Search for the cell housing the specified text and yield its [x, y] center coordinate. 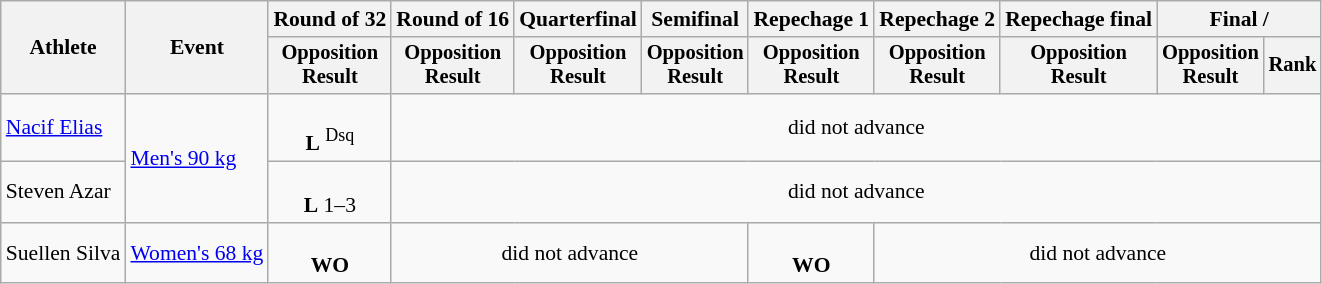
L Dsq [330, 128]
Rank [1293, 66]
Final / [1239, 19]
Athlete [64, 48]
Repechage final [1078, 19]
Semifinal [696, 19]
Round of 16 [452, 19]
Steven Azar [64, 192]
Nacif Elias [64, 128]
Round of 32 [330, 19]
Women's 68 kg [196, 252]
Men's 90 kg [196, 158]
Repechage 1 [811, 19]
L 1–3 [330, 192]
Suellen Silva [64, 252]
Event [196, 48]
Repechage 2 [937, 19]
Quarterfinal [578, 19]
